Pinpoint the cell where the given text exists, returning its [X, Y] midpoint coordinate. 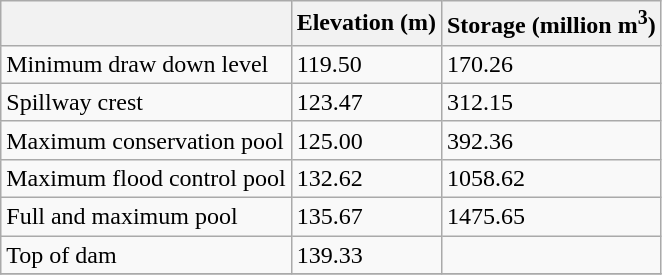
392.36 [551, 140]
Maximum flood control pool [146, 178]
132.62 [366, 178]
Top of dam [146, 255]
Full and maximum pool [146, 217]
312.15 [551, 102]
1475.65 [551, 217]
119.50 [366, 64]
1058.62 [551, 178]
Spillway crest [146, 102]
Elevation (m) [366, 24]
125.00 [366, 140]
Storage (million m3) [551, 24]
170.26 [551, 64]
135.67 [366, 217]
123.47 [366, 102]
Minimum draw down level [146, 64]
Maximum conservation pool [146, 140]
139.33 [366, 255]
